Pinpoint the cell where the given text exists, returning its (x, y) midpoint coordinate. 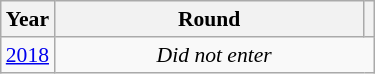
Did not enter (214, 55)
Round (209, 19)
Year (28, 19)
2018 (28, 55)
